From the cell containing the given text, extract its center point as (X, Y) coordinate. 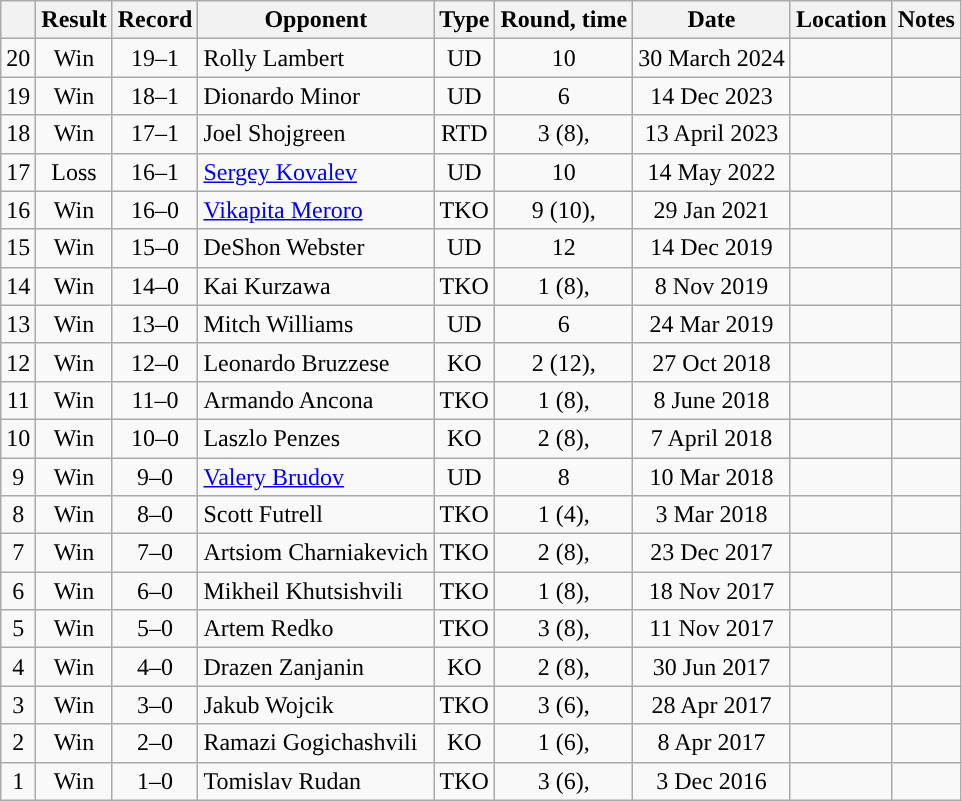
27 Oct 2018 (712, 362)
2 (12), (564, 362)
RTD (464, 134)
Location (841, 20)
3–0 (155, 705)
9–0 (155, 477)
30 March 2024 (712, 58)
8–0 (155, 515)
14 (18, 286)
Vikapita Meroro (316, 210)
Kai Kurzawa (316, 286)
Leonardo Bruzzese (316, 362)
24 Mar 2019 (712, 324)
DeShon Webster (316, 248)
14–0 (155, 286)
4–0 (155, 667)
15 (18, 248)
6–0 (155, 591)
8 Apr 2017 (712, 743)
10 Mar 2018 (712, 477)
Tomislav Rudan (316, 781)
Result (74, 20)
Scott Futrell (316, 515)
16–1 (155, 172)
3 (18, 705)
9 (18, 477)
1–0 (155, 781)
Round, time (564, 20)
8 June 2018 (712, 400)
7 April 2018 (712, 438)
9 (10), (564, 210)
3 Dec 2016 (712, 781)
Loss (74, 172)
7 (18, 553)
Laszlo Penzes (316, 438)
5–0 (155, 629)
Artsiom Charniakevich (316, 553)
3 Mar 2018 (712, 515)
Artem Redko (316, 629)
11 Nov 2017 (712, 629)
16 (18, 210)
1 (4), (564, 515)
16–0 (155, 210)
5 (18, 629)
Opponent (316, 20)
11 (18, 400)
18 (18, 134)
Joel Shojgreen (316, 134)
8 Nov 2019 (712, 286)
10–0 (155, 438)
Ramazi Gogichashvili (316, 743)
15–0 (155, 248)
7–0 (155, 553)
23 Dec 2017 (712, 553)
11–0 (155, 400)
Drazen Zanjanin (316, 667)
1 (6), (564, 743)
13 April 2023 (712, 134)
Record (155, 20)
2 (18, 743)
18–1 (155, 96)
Date (712, 20)
18 Nov 2017 (712, 591)
28 Apr 2017 (712, 705)
12–0 (155, 362)
Sergey Kovalev (316, 172)
13–0 (155, 324)
Valery Brudov (316, 477)
4 (18, 667)
14 Dec 2019 (712, 248)
2–0 (155, 743)
14 May 2022 (712, 172)
Mikheil Khutsishvili (316, 591)
Notes (926, 20)
20 (18, 58)
13 (18, 324)
Mitch Williams (316, 324)
14 Dec 2023 (712, 96)
Jakub Wojcik (316, 705)
19–1 (155, 58)
17 (18, 172)
Rolly Lambert (316, 58)
19 (18, 96)
17–1 (155, 134)
Dionardo Minor (316, 96)
Armando Ancona (316, 400)
1 (18, 781)
29 Jan 2021 (712, 210)
30 Jun 2017 (712, 667)
Type (464, 20)
